Extract the [x, y] coordinate from the center of the cell holding the provided text.  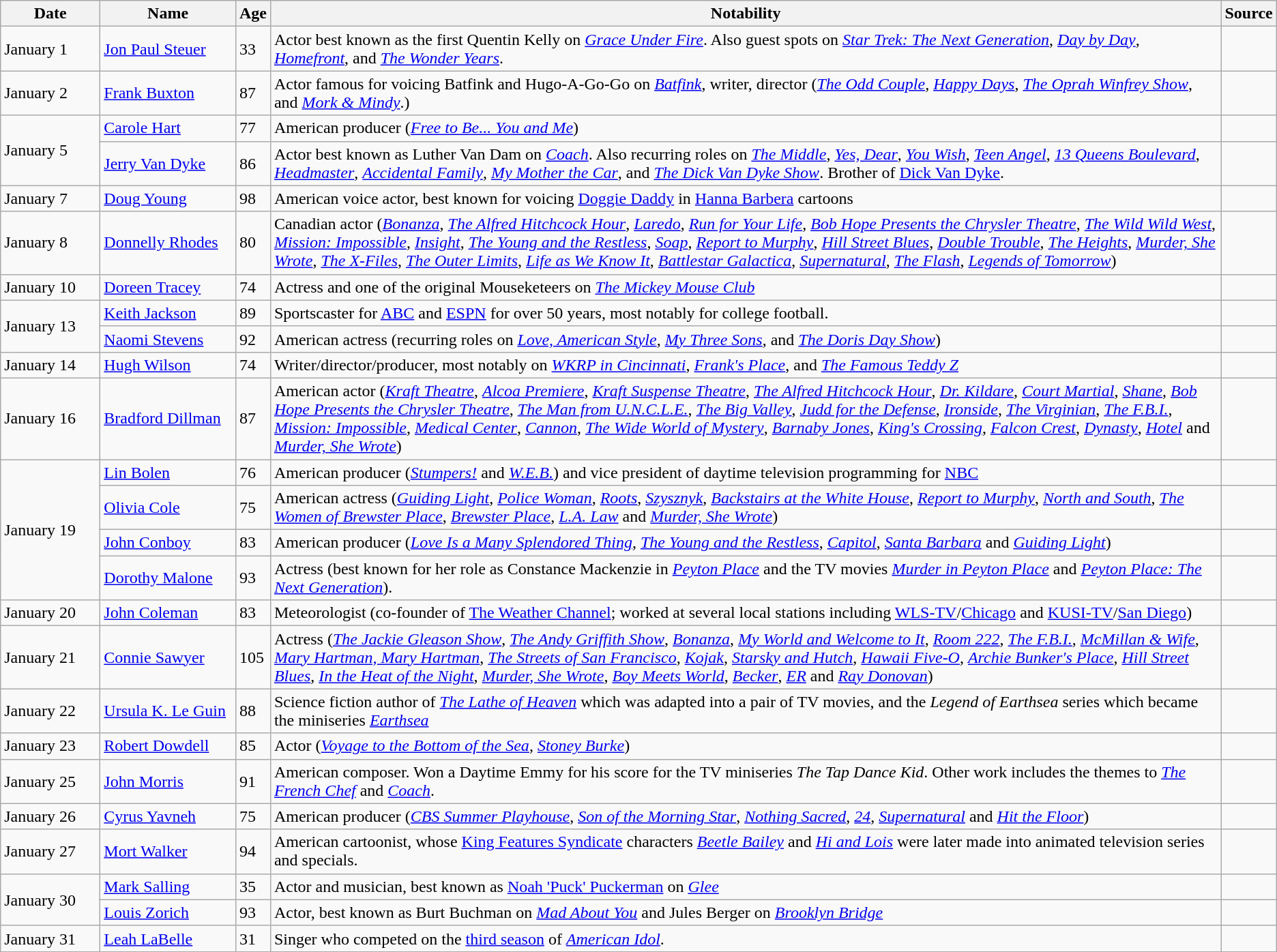
Ursula K. Le Guin [168, 711]
88 [252, 711]
Meteorologist (co-founder of The Weather Channel; worked at several local stations including WLS-TV/Chicago and KUSI-TV/San Diego) [746, 613]
89 [252, 313]
77 [252, 128]
Singer who competed on the third season of American Idol. [746, 938]
76 [252, 473]
John Conboy [168, 543]
Mort Walker [168, 851]
January 31 [50, 938]
Robert Dowdell [168, 746]
Jon Paul Steuer [168, 49]
86 [252, 164]
Notability [746, 14]
Cyrus Yavneh [168, 816]
January 19 [50, 530]
American producer (Free to Be... You and Me) [746, 128]
January 7 [50, 198]
American voice actor, best known for voicing Doggie Daddy in Hanna Barbera cartoons [746, 198]
January 16 [50, 419]
January 27 [50, 851]
Keith Jackson [168, 313]
John Coleman [168, 613]
33 [252, 49]
Doug Young [168, 198]
January 21 [50, 657]
January 23 [50, 746]
January 2 [50, 93]
Doreen Tracey [168, 287]
January 22 [50, 711]
Name [168, 14]
Dorothy Malone [168, 578]
Writer/director/producer, most notably on WKRP in Cincinnati, Frank's Place, and The Famous Teddy Z [746, 365]
92 [252, 339]
Frank Buxton [168, 93]
Carole Hart [168, 128]
American producer (CBS Summer Playhouse, Son of the Morning Star, Nothing Sacred, 24, Supernatural and Hit the Floor) [746, 816]
105 [252, 657]
91 [252, 782]
Age [252, 14]
Actor, best known as Burt Buchman on Mad About You and Jules Berger on Brooklyn Bridge [746, 912]
January 13 [50, 326]
Lin Bolen [168, 473]
January 30 [50, 899]
Source [1248, 14]
Mark Salling [168, 887]
Leah LaBelle [168, 938]
January 10 [50, 287]
John Morris [168, 782]
January 20 [50, 613]
January 8 [50, 243]
80 [252, 243]
American producer (Love Is a Many Splendored Thing, The Young and the Restless, Capitol, Santa Barbara and Guiding Light) [746, 543]
January 26 [50, 816]
31 [252, 938]
American producer (Stumpers! and W.E.B.) and vice president of daytime television programming for NBC [746, 473]
January 25 [50, 782]
Jerry Van Dyke [168, 164]
Actress and one of the original Mouseketeers on The Mickey Mouse Club [746, 287]
94 [252, 851]
Sportscaster for ABC and ESPN for over 50 years, most notably for college football. [746, 313]
85 [252, 746]
Louis Zorich [168, 912]
Actor (Voyage to the Bottom of the Sea, Stoney Burke) [746, 746]
Connie Sawyer [168, 657]
Naomi Stevens [168, 339]
January 5 [50, 150]
Olivia Cole [168, 507]
January 14 [50, 365]
Date [50, 14]
January 1 [50, 49]
Actor and musician, best known as Noah 'Puck' Puckerman on Glee [746, 887]
Bradford Dillman [168, 419]
35 [252, 887]
Donnelly Rhodes [168, 243]
98 [252, 198]
Hugh Wilson [168, 365]
American actress (recurring roles on Love, American Style, My Three Sons, and The Doris Day Show) [746, 339]
